Find where the given text appears and provide that cell's center as [x, y] coordinate. 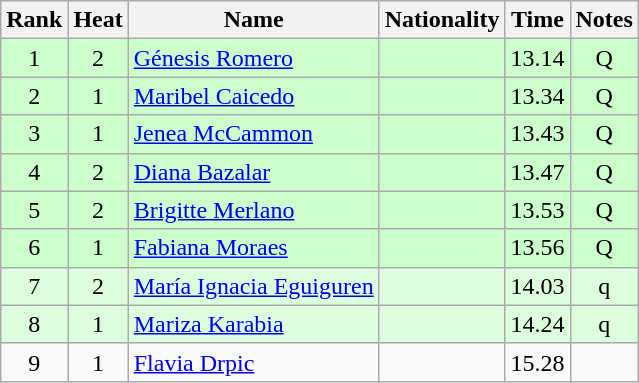
Heat [98, 20]
Time [538, 20]
13.53 [538, 210]
13.14 [538, 58]
Brigitte Merlano [254, 210]
Rank [34, 20]
14.24 [538, 324]
13.56 [538, 248]
Génesis Romero [254, 58]
13.43 [538, 134]
5 [34, 210]
8 [34, 324]
9 [34, 362]
Notes [604, 20]
María Ignacia Eguiguren [254, 286]
Fabiana Moraes [254, 248]
Maribel Caicedo [254, 96]
14.03 [538, 286]
Diana Bazalar [254, 172]
Name [254, 20]
13.34 [538, 96]
Mariza Karabia [254, 324]
Nationality [442, 20]
7 [34, 286]
13.47 [538, 172]
6 [34, 248]
Jenea McCammon [254, 134]
4 [34, 172]
Flavia Drpic [254, 362]
15.28 [538, 362]
3 [34, 134]
